Scan for the cell matching the given text and deliver its (x, y) coordinate at center. 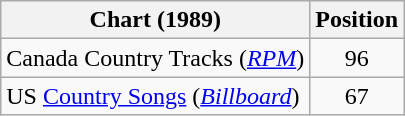
US Country Songs (Billboard) (156, 96)
67 (357, 96)
96 (357, 58)
Position (357, 20)
Canada Country Tracks (RPM) (156, 58)
Chart (1989) (156, 20)
